Scan for the cell matching the given text and deliver its (x, y) coordinate at center. 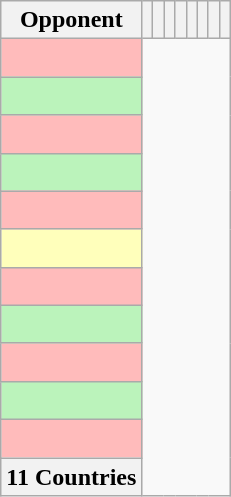
11 Countries (72, 477)
Opponent (72, 20)
